Provide the [x, y] coordinate of the cell's center where the given text is located.  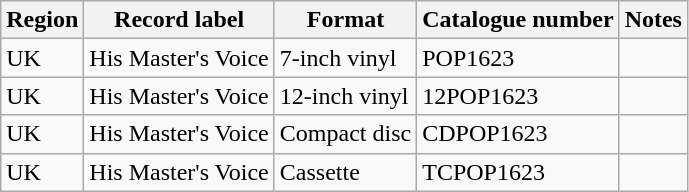
Region [42, 20]
TCPOP1623 [518, 172]
Record label [179, 20]
12-inch vinyl [345, 96]
Format [345, 20]
Cassette [345, 172]
Compact disc [345, 134]
12POP1623 [518, 96]
Catalogue number [518, 20]
POP1623 [518, 58]
7-inch vinyl [345, 58]
CDPOP1623 [518, 134]
Notes [653, 20]
